Scan for the cell matching the given text and deliver its [x, y] coordinate at center. 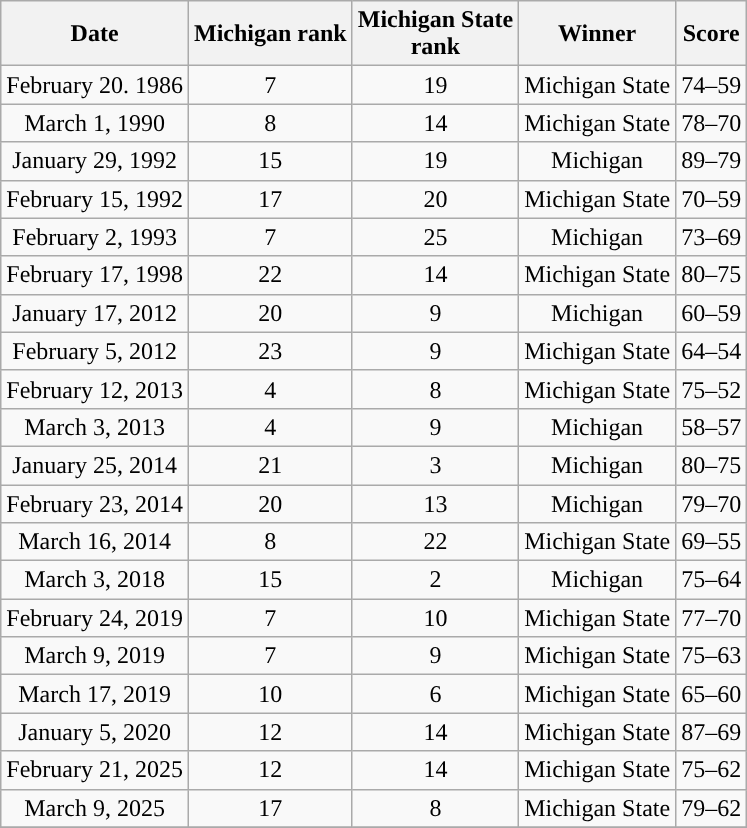
February 21, 2025 [95, 770]
23 [270, 351]
February 24, 2019 [95, 618]
6 [435, 694]
79–70 [712, 503]
77–70 [712, 618]
73–69 [712, 237]
89–79 [712, 161]
75–62 [712, 770]
3 [435, 465]
79–62 [712, 808]
February 15, 1992 [95, 199]
Michigan rank [270, 34]
70–59 [712, 199]
78–70 [712, 123]
February 17, 1998 [95, 275]
25 [435, 237]
Score [712, 34]
75–64 [712, 580]
69–55 [712, 542]
13 [435, 503]
February 12, 2013 [95, 389]
February 5, 2012 [95, 351]
February 2, 1993 [95, 237]
21 [270, 465]
58–57 [712, 427]
February 23, 2014 [95, 503]
60–59 [712, 313]
74–59 [712, 85]
March 3, 2013 [95, 427]
Date [95, 34]
64–54 [712, 351]
January 17, 2012 [95, 313]
75–52 [712, 389]
March 3, 2018 [95, 580]
March 9, 2025 [95, 808]
January 29, 1992 [95, 161]
March 9, 2019 [95, 656]
65–60 [712, 694]
January 5, 2020 [95, 732]
Michigan Staterank [435, 34]
87–69 [712, 732]
March 1, 1990 [95, 123]
March 16, 2014 [95, 542]
January 25, 2014 [95, 465]
2 [435, 580]
75–63 [712, 656]
February 20. 1986 [95, 85]
Winner [598, 34]
March 17, 2019 [95, 694]
